Capture the cell that displays the provided text and extract its (X, Y) central coordinate. 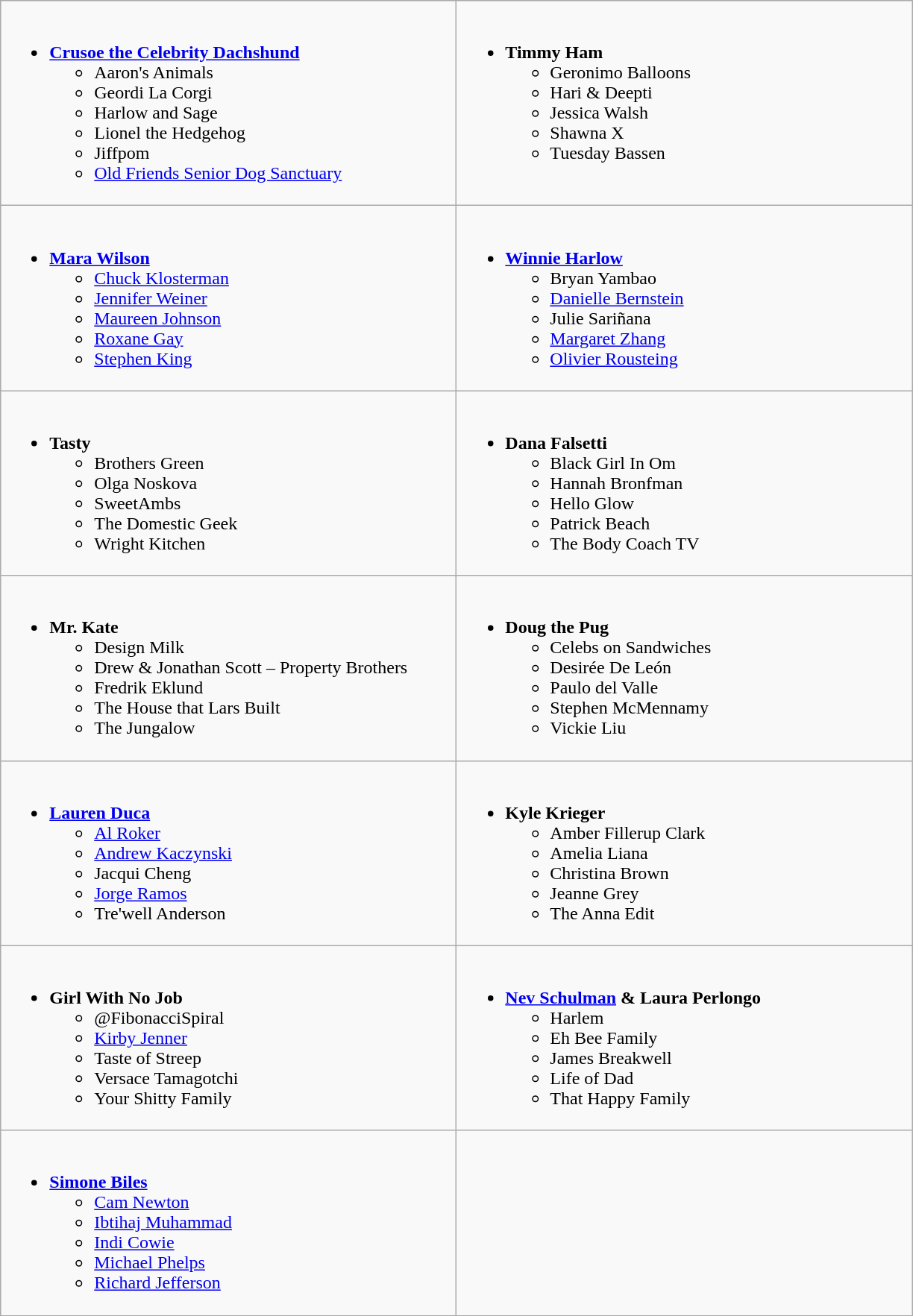
Crusoe the Celebrity DachshundAaron's AnimalsGeordi La CorgiHarlow and SageLionel the HedgehogJiffpomOld Friends Senior Dog Sanctuary (228, 103)
Dana FalsettiBlack Girl In OmHannah BronfmanHello GlowPatrick BeachThe Body Coach TV (685, 483)
Nev Schulman & Laura PerlongoHarlemEh Bee FamilyJames BreakwellLife of DadThat Happy Family (685, 1038)
Lauren DucaAl RokerAndrew KaczynskiJacqui ChengJorge RamosTre'well Anderson (228, 853)
Kyle KriegerAmber Fillerup ClarkAmelia LianaChristina BrownJeanne GreyThe Anna Edit (685, 853)
Doug the PugCelebs on SandwichesDesirée De LeónPaulo del ValleStephen McMennamyVickie Liu (685, 668)
Mara WilsonChuck KlostermanJennifer WeinerMaureen JohnsonRoxane GayStephen King (228, 298)
Winnie HarlowBryan YambaoDanielle BernsteinJulie SariñanaMargaret ZhangOlivier Rousteing (685, 298)
Girl With No Job@FibonacciSpiralKirby JennerTaste of StreepVersace TamagotchiYour Shitty Family (228, 1038)
Mr. KateDesign MilkDrew & Jonathan Scott – Property BrothersFredrik EklundThe House that Lars BuiltThe Jungalow (228, 668)
TastyBrothers GreenOlga NoskovaSweetAmbsThe Domestic GeekWright Kitchen (228, 483)
Timmy HamGeronimo BalloonsHari & DeeptiJessica WalshShawna XTuesday Bassen (685, 103)
Simone BilesCam NewtonIbtihaj MuhammadIndi CowieMichael PhelpsRichard Jefferson (228, 1223)
